Search for the cell housing the specified text and yield its [X, Y] center coordinate. 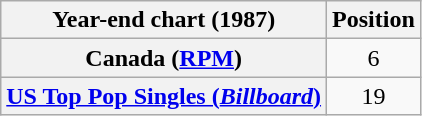
Year-end chart (1987) [164, 20]
6 [374, 58]
Position [374, 20]
Canada (RPM) [164, 58]
US Top Pop Singles (Billboard) [164, 96]
19 [374, 96]
